Locate the cell with the specified text and output its (X, Y) center coordinate. 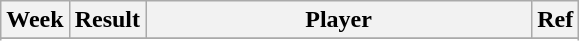
Ref (556, 20)
Week (35, 20)
Result (107, 20)
Player (339, 20)
